Search for the cell housing the specified text and yield its [X, Y] center coordinate. 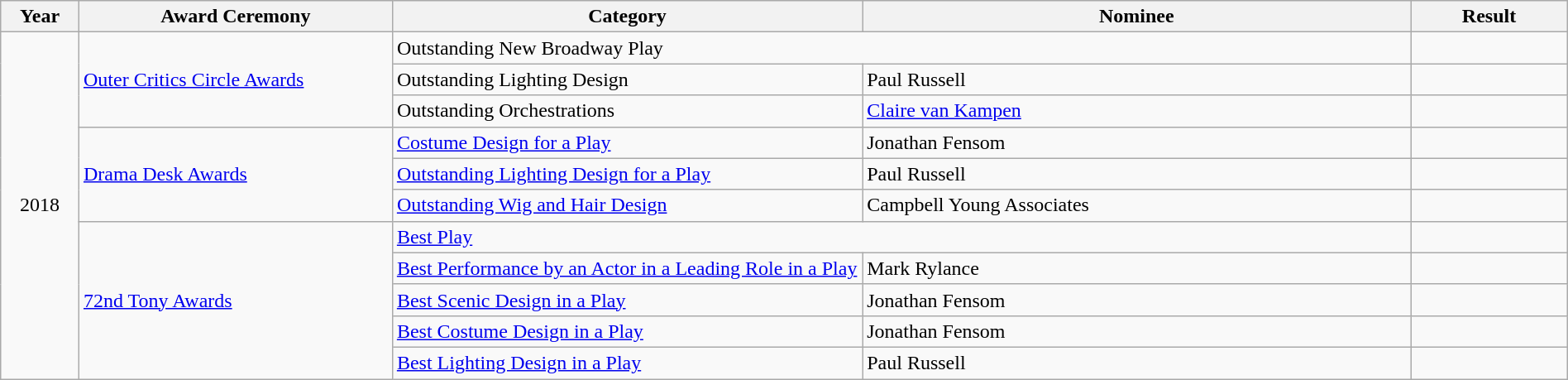
Best Lighting Design in a Play [627, 363]
Outstanding Orchestrations [627, 111]
Claire van Kampen [1136, 111]
72nd Tony Awards [235, 300]
Outstanding Wig and Hair Design [627, 205]
Mark Rylance [1136, 268]
2018 [40, 205]
Outstanding Lighting Design for a Play [627, 174]
Best Scenic Design in a Play [627, 300]
Drama Desk Awards [235, 174]
Result [1489, 17]
Outer Critics Circle Awards [235, 79]
Award Ceremony [235, 17]
Best Play [901, 237]
Campbell Young Associates [1136, 205]
Outstanding Lighting Design [627, 79]
Year [40, 17]
Costume Design for a Play [627, 142]
Nominee [1136, 17]
Best Costume Design in a Play [627, 331]
Outstanding New Broadway Play [901, 48]
Category [627, 17]
Best Performance by an Actor in a Leading Role in a Play [627, 268]
